For the text-containing cell, return its midpoint in (x, y) coordinate format. 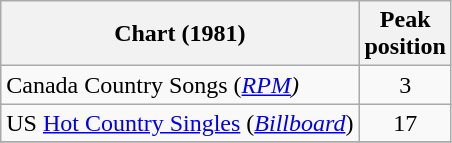
US Hot Country Singles (Billboard) (180, 123)
3 (405, 85)
17 (405, 123)
Peakposition (405, 34)
Canada Country Songs (RPM) (180, 85)
Chart (1981) (180, 34)
